Find where the given text appears and provide that cell's center as (x, y) coordinate. 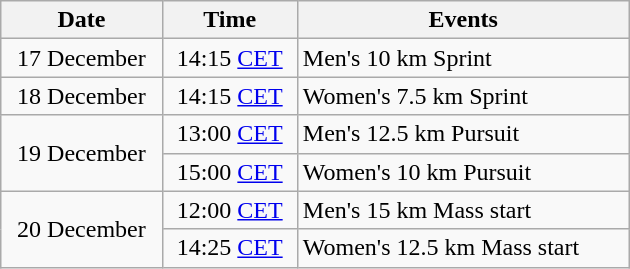
12:00 CET (230, 210)
Women's 10 km Pursuit (463, 172)
13:00 CET (230, 134)
Events (463, 20)
Men's 10 km Sprint (463, 58)
Time (230, 20)
18 December (82, 96)
Women's 7.5 km Sprint (463, 96)
20 December (82, 229)
14:25 CET (230, 248)
Women's 12.5 km Mass start (463, 248)
15:00 CET (230, 172)
Men's 12.5 km Pursuit (463, 134)
17 December (82, 58)
Men's 15 km Mass start (463, 210)
19 December (82, 153)
Date (82, 20)
